From the cell containing the given text, extract its center point as (X, Y) coordinate. 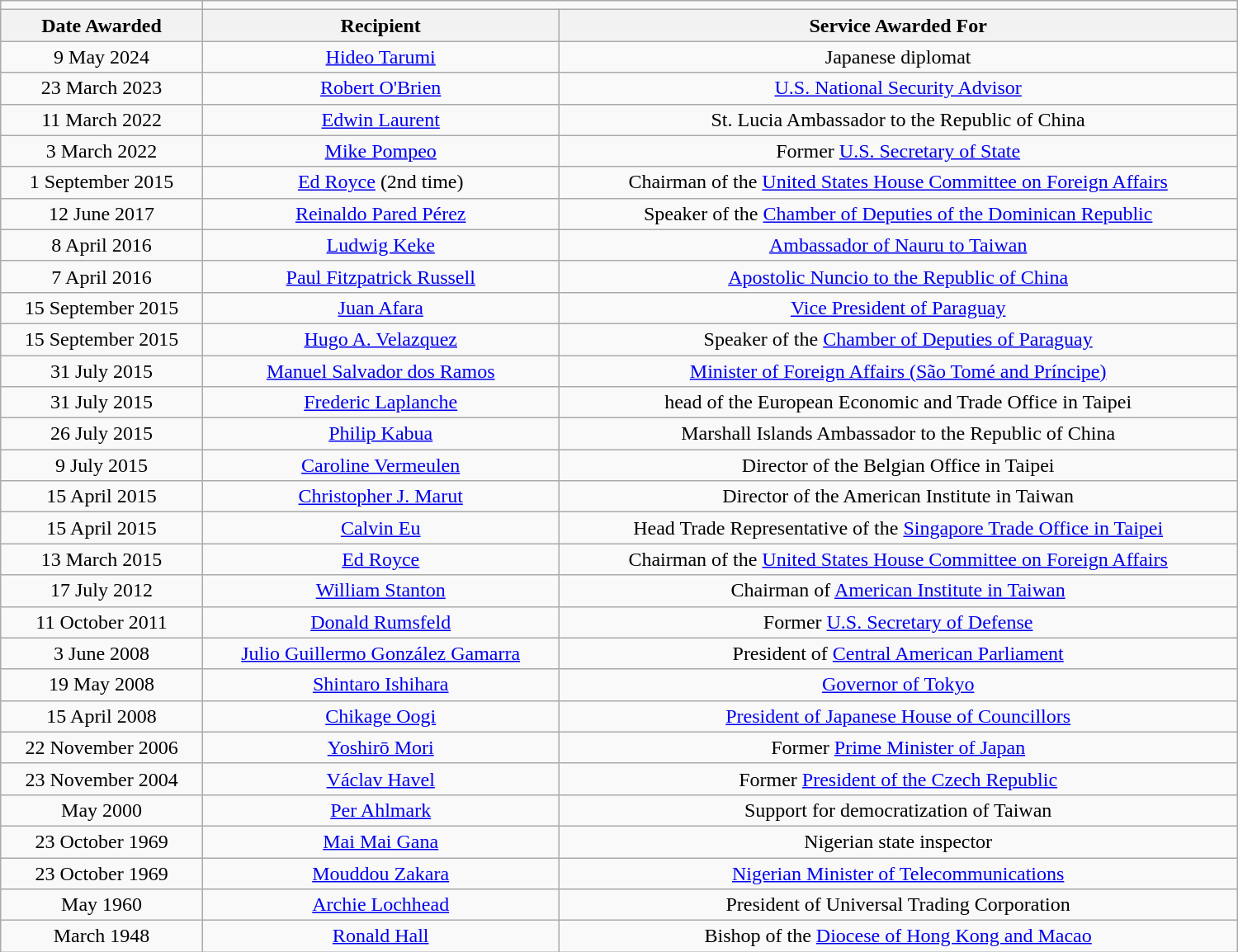
Former U.S. Secretary of State (898, 151)
Apostolic Nuncio to the Republic of China (898, 276)
Nigerian state inspector (898, 841)
Bishop of the Diocese of Hong Kong and Macao (898, 936)
Donald Rumsfeld (380, 622)
11 October 2011 (102, 622)
Minister of Foreign Affairs (São Tomé and Príncipe) (898, 370)
Head Trade Representative of the Singapore Trade Office in Taipei (898, 528)
St. Lucia Ambassador to the Republic of China (898, 120)
Philip Kabua (380, 434)
Mai Mai Gana (380, 841)
3 March 2022 (102, 151)
President of Central American Parliament (898, 653)
Former U.S. Secretary of Defense (898, 622)
Edwin Laurent (380, 120)
9 July 2015 (102, 465)
Reinaldo Pared Pérez (380, 214)
head of the European Economic and Trade Office in Taipei (898, 403)
May 1960 (102, 905)
Manuel Salvador dos Ramos (380, 370)
Shintaro Ishihara (380, 685)
12 June 2017 (102, 214)
Support for democratization of Taiwan (898, 810)
Archie Lochhead (380, 905)
Date Awarded (102, 26)
13 March 2015 (102, 559)
7 April 2016 (102, 276)
26 July 2015 (102, 434)
Ronald Hall (380, 936)
Juan Afara (380, 308)
Ludwig Keke (380, 245)
23 March 2023 (102, 88)
Robert O'Brien (380, 88)
Vice President of Paraguay (898, 308)
Václav Havel (380, 779)
15 April 2008 (102, 716)
Mike Pompeo (380, 151)
3 June 2008 (102, 653)
May 2000 (102, 810)
Governor of Tokyo (898, 685)
Ed Royce (2nd time) (380, 182)
U.S. National Security Advisor (898, 88)
Speaker of the Chamber of Deputies of the Dominican Republic (898, 214)
Mouddou Zakara (380, 874)
22 November 2006 (102, 747)
Caroline Vermeulen (380, 465)
Speaker of the Chamber of Deputies of Paraguay (898, 339)
Japanese diplomat (898, 57)
Former Prime Minister of Japan (898, 747)
Christopher J. Marut (380, 497)
Ambassador of Nauru to Taiwan (898, 245)
Chikage Oogi (380, 716)
President of Japanese House of Councillors (898, 716)
9 May 2024 (102, 57)
Service Awarded For (898, 26)
Director of the American Institute in Taiwan (898, 497)
Director of the Belgian Office in Taipei (898, 465)
Recipient (380, 26)
Hugo A. Velazquez (380, 339)
Calvin Eu (380, 528)
Per Ahlmark (380, 810)
President of Universal Trading Corporation (898, 905)
11 March 2022 (102, 120)
March 1948 (102, 936)
Paul Fitzpatrick Russell (380, 276)
Hideo Tarumi (380, 57)
William Stanton (380, 591)
Nigerian Minister of Telecommunications (898, 874)
Marshall Islands Ambassador to the Republic of China (898, 434)
Former President of the Czech Republic (898, 779)
8 April 2016 (102, 245)
Yoshirō Mori (380, 747)
Frederic Laplanche (380, 403)
17 July 2012 (102, 591)
Chairman of American Institute in Taiwan (898, 591)
Julio Guillermo González Gamarra (380, 653)
Ed Royce (380, 559)
23 November 2004 (102, 779)
19 May 2008 (102, 685)
1 September 2015 (102, 182)
